From the cell containing the given text, extract its center point as (x, y) coordinate. 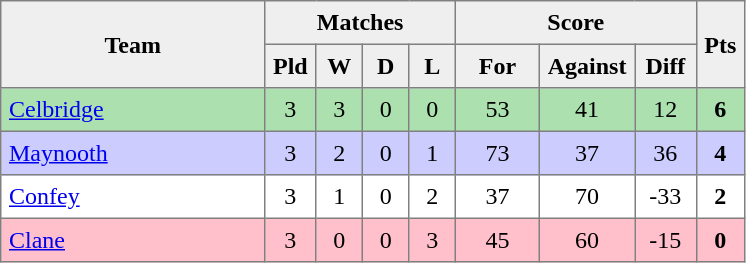
36 (666, 153)
41 (586, 110)
Maynooth (133, 153)
Confey (133, 197)
L (432, 66)
Celbridge (133, 110)
4 (720, 153)
60 (586, 240)
Score (576, 23)
73 (497, 153)
53 (497, 110)
For (497, 66)
Pts (720, 44)
W (339, 66)
Pld (290, 66)
12 (666, 110)
Against (586, 66)
Matches (360, 23)
Clane (133, 240)
70 (586, 197)
45 (497, 240)
D (385, 66)
Diff (666, 66)
-33 (666, 197)
-15 (666, 240)
Team (133, 44)
6 (720, 110)
